Search for the cell housing the specified text and yield its (x, y) center coordinate. 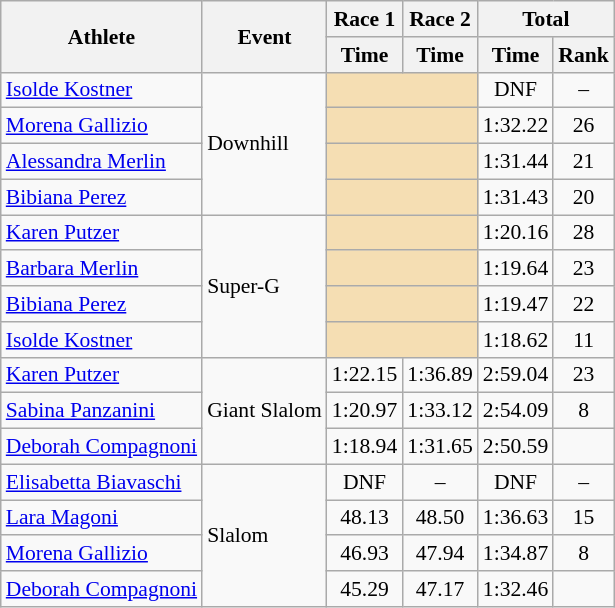
Race 2 (440, 19)
28 (584, 233)
Downhill (264, 143)
1:20.16 (516, 233)
1:36.89 (440, 375)
48.50 (440, 518)
Giant Slalom (264, 410)
2:50.59 (516, 447)
15 (584, 518)
11 (584, 340)
1:32.22 (516, 126)
1:31.65 (440, 447)
Total (546, 19)
1:33.12 (440, 411)
Barbara Merlin (102, 269)
1:18.94 (364, 447)
47.17 (440, 589)
20 (584, 197)
2:59.04 (516, 375)
Race 1 (364, 19)
1:22.15 (364, 375)
1:32.46 (516, 589)
22 (584, 304)
1:36.63 (516, 518)
46.93 (364, 554)
1:19.64 (516, 269)
Lara Magoni (102, 518)
Elisabetta Biavaschi (102, 482)
Alessandra Merlin (102, 162)
1:31.44 (516, 162)
1:18.62 (516, 340)
Sabina Panzanini (102, 411)
Event (264, 36)
45.29 (364, 589)
1:20.97 (364, 411)
1:31.43 (516, 197)
48.13 (364, 518)
Athlete (102, 36)
47.94 (440, 554)
Slalom (264, 535)
26 (584, 126)
Rank (584, 55)
21 (584, 162)
1:34.87 (516, 554)
1:19.47 (516, 304)
Super-G (264, 286)
2:54.09 (516, 411)
